Output the (X, Y) coordinate of the center of the cell containing the given text.  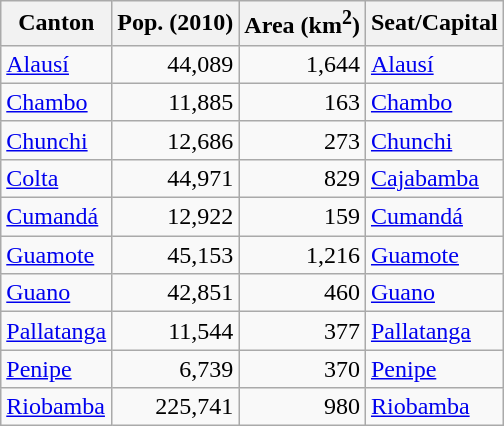
11,885 (176, 102)
44,971 (176, 178)
225,741 (176, 407)
Seat/Capital (434, 24)
1,644 (302, 64)
12,686 (176, 140)
Pop. (2010) (176, 24)
44,089 (176, 64)
163 (302, 102)
42,851 (176, 293)
45,153 (176, 255)
Canton (56, 24)
273 (302, 140)
11,544 (176, 331)
159 (302, 217)
6,739 (176, 369)
460 (302, 293)
377 (302, 331)
Colta (56, 178)
Area (km2) (302, 24)
370 (302, 369)
1,216 (302, 255)
829 (302, 178)
980 (302, 407)
12,922 (176, 217)
Cajabamba (434, 178)
